Detect which cell encompasses the target text, then output its [x, y] center coordinate. 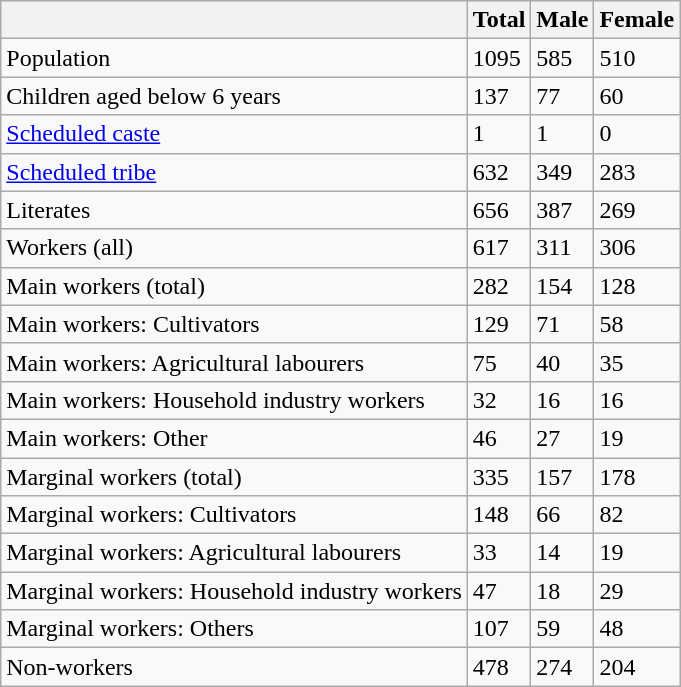
107 [499, 629]
33 [499, 553]
Non-workers [234, 667]
311 [562, 248]
Main workers (total) [234, 286]
82 [637, 515]
Marginal workers: Agricultural labourers [234, 553]
1095 [499, 58]
Scheduled tribe [234, 172]
510 [637, 58]
Marginal workers: Household industry workers [234, 591]
Main workers: Household industry workers [234, 400]
178 [637, 477]
Main workers: Agricultural labourers [234, 362]
Literates [234, 210]
18 [562, 591]
35 [637, 362]
Marginal workers: Others [234, 629]
71 [562, 324]
349 [562, 172]
137 [499, 96]
32 [499, 400]
Children aged below 6 years [234, 96]
58 [637, 324]
48 [637, 629]
Population [234, 58]
387 [562, 210]
Marginal workers: Cultivators [234, 515]
632 [499, 172]
Female [637, 20]
Main workers: Cultivators [234, 324]
148 [499, 515]
0 [637, 134]
27 [562, 438]
129 [499, 324]
335 [499, 477]
157 [562, 477]
14 [562, 553]
478 [499, 667]
75 [499, 362]
617 [499, 248]
77 [562, 96]
306 [637, 248]
29 [637, 591]
40 [562, 362]
282 [499, 286]
Main workers: Other [234, 438]
269 [637, 210]
Total [499, 20]
283 [637, 172]
128 [637, 286]
46 [499, 438]
47 [499, 591]
Scheduled caste [234, 134]
Marginal workers (total) [234, 477]
274 [562, 667]
154 [562, 286]
59 [562, 629]
204 [637, 667]
60 [637, 96]
66 [562, 515]
585 [562, 58]
Workers (all) [234, 248]
Male [562, 20]
656 [499, 210]
